Detect which cell encompasses the target text, then output its (x, y) center coordinate. 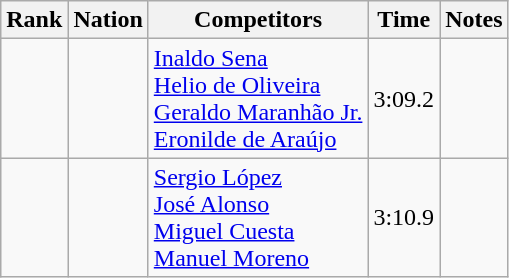
Sergio LópezJosé AlonsoMiguel CuestaManuel Moreno (258, 218)
Notes (474, 20)
Rank (34, 20)
Inaldo SenaHelio de OliveiraGeraldo Maranhão Jr.Eronilde de Araújo (258, 98)
Time (404, 20)
Competitors (258, 20)
3:10.9 (404, 218)
Nation (108, 20)
3:09.2 (404, 98)
